Locate the cell with the specified text and output its (X, Y) center coordinate. 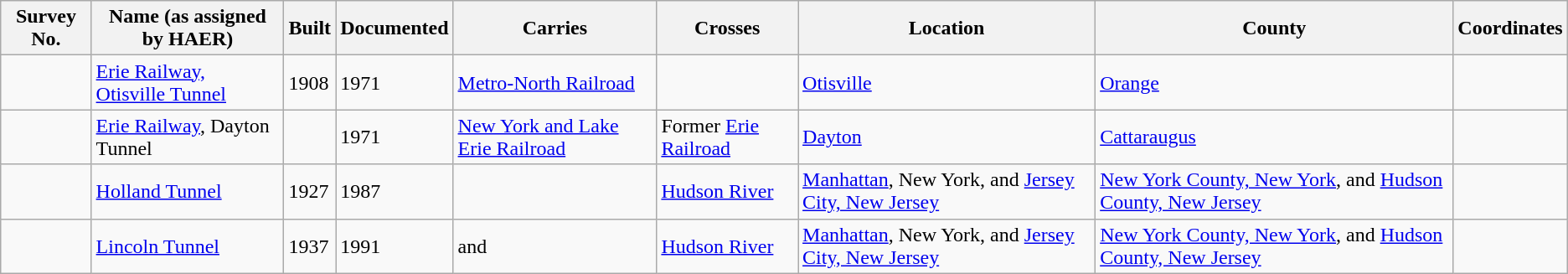
1991 (395, 246)
Lincoln Tunnel (188, 246)
1908 (310, 82)
and (554, 246)
1987 (395, 191)
Coordinates (1510, 28)
Orange (1275, 82)
County (1275, 28)
Former Erie Railroad (727, 137)
Name (as assigned by HAER) (188, 28)
New York and Lake Erie Railroad (554, 137)
Location (946, 28)
Survey No. (46, 28)
Otisville (946, 82)
Carries (554, 28)
1937 (310, 246)
Dayton (946, 137)
Built (310, 28)
Erie Railway, Dayton Tunnel (188, 137)
Erie Railway, Otisville Tunnel (188, 82)
Metro-North Railroad (554, 82)
Crosses (727, 28)
Cattaraugus (1275, 137)
Documented (395, 28)
1927 (310, 191)
Holland Tunnel (188, 191)
